Determine the (x, y) coordinate at the center of the cell enclosing the given text.  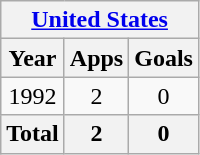
Goals (164, 58)
Total (33, 134)
Year (33, 58)
1992 (33, 96)
Apps (96, 58)
United States (100, 20)
